Output the [X, Y] coordinate of the center of the cell containing the given text.  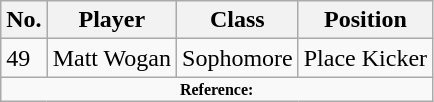
Reference: [217, 89]
49 [24, 58]
Matt Wogan [112, 58]
Player [112, 20]
Sophomore [238, 58]
Place Kicker [365, 58]
Class [238, 20]
Position [365, 20]
No. [24, 20]
